Identify which cell holds the provided text, then report its (X, Y) central coordinate. 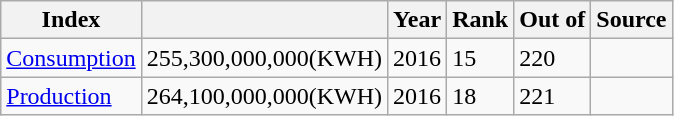
Out of (552, 20)
Production (71, 96)
264,100,000,000(KWH) (264, 96)
Year (418, 20)
Source (632, 20)
Index (71, 20)
255,300,000,000(KWH) (264, 58)
Consumption (71, 58)
18 (480, 96)
15 (480, 58)
Rank (480, 20)
220 (552, 58)
221 (552, 96)
